Locate the cell with the specified text and output its (X, Y) center coordinate. 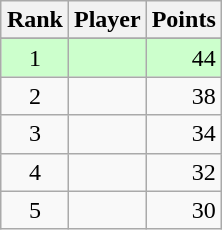
2 (34, 96)
30 (184, 210)
1 (34, 58)
34 (184, 134)
5 (34, 210)
Player (107, 20)
32 (184, 172)
4 (34, 172)
Points (184, 20)
44 (184, 58)
3 (34, 134)
38 (184, 96)
Rank (34, 20)
